Extract the [x, y] coordinate from the center of the cell holding the provided text.  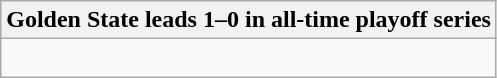
Golden State leads 1–0 in all-time playoff series [249, 20]
